Detect which cell encompasses the target text, then output its (X, Y) center coordinate. 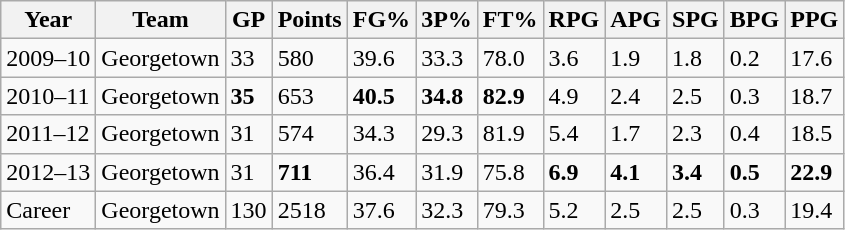
4.9 (574, 96)
Points (310, 20)
RPG (574, 20)
PPG (814, 20)
1.7 (636, 134)
19.4 (814, 210)
3P% (447, 20)
FT% (510, 20)
35 (248, 96)
5.2 (574, 210)
40.5 (381, 96)
17.6 (814, 58)
82.9 (510, 96)
29.3 (447, 134)
1.9 (636, 58)
78.0 (510, 58)
2011–12 (48, 134)
Year (48, 20)
711 (310, 172)
33 (248, 58)
2009–10 (48, 58)
31.9 (447, 172)
34.3 (381, 134)
33.3 (447, 58)
37.6 (381, 210)
APG (636, 20)
FG% (381, 20)
2.3 (696, 134)
36.4 (381, 172)
39.6 (381, 58)
81.9 (510, 134)
580 (310, 58)
4.1 (636, 172)
18.5 (814, 134)
0.5 (754, 172)
3.4 (696, 172)
79.3 (510, 210)
2012–13 (48, 172)
6.9 (574, 172)
75.8 (510, 172)
32.3 (447, 210)
2010–11 (48, 96)
18.7 (814, 96)
Team (160, 20)
5.4 (574, 134)
0.4 (754, 134)
653 (310, 96)
BPG (754, 20)
130 (248, 210)
Career (48, 210)
GP (248, 20)
3.6 (574, 58)
2.4 (636, 96)
34.8 (447, 96)
574 (310, 134)
1.8 (696, 58)
SPG (696, 20)
2518 (310, 210)
0.2 (754, 58)
22.9 (814, 172)
